Identify which cell holds the provided text, then report its [X, Y] central coordinate. 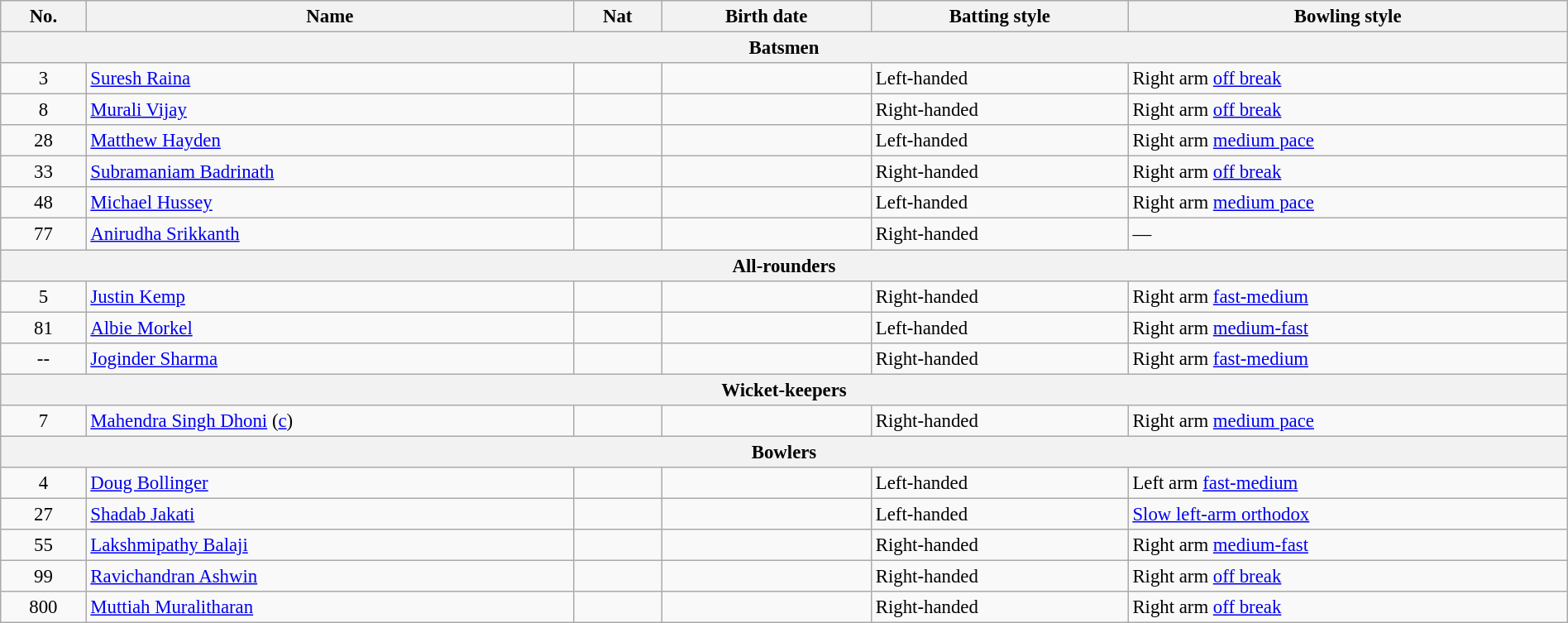
Shadab Jakati [330, 514]
Suresh Raina [330, 79]
Muttiah Muralitharan [330, 607]
Doug Bollinger [330, 483]
Birth date [767, 17]
77 [43, 234]
Matthew Hayden [330, 141]
99 [43, 577]
-- [43, 358]
4 [43, 483]
All-rounders [784, 266]
8 [43, 110]
5 [43, 296]
Slow left-arm orthodox [1348, 514]
Murali Vijay [330, 110]
27 [43, 514]
— [1348, 234]
Nat [618, 17]
Michael Hussey [330, 203]
3 [43, 79]
Batsmen [784, 48]
Bowling style [1348, 17]
48 [43, 203]
800 [43, 607]
7 [43, 421]
28 [43, 141]
Justin Kemp [330, 296]
Lakshmipathy Balaji [330, 545]
Bowlers [784, 452]
Batting style [999, 17]
Joginder Sharma [330, 358]
No. [43, 17]
81 [43, 328]
55 [43, 545]
Mahendra Singh Dhoni (c) [330, 421]
Albie Morkel [330, 328]
33 [43, 172]
Ravichandran Ashwin [330, 577]
Anirudha Srikkanth [330, 234]
Name [330, 17]
Wicket-keepers [784, 390]
Subramaniam Badrinath [330, 172]
Left arm fast-medium [1348, 483]
